Capture the cell that displays the provided text and extract its (x, y) central coordinate. 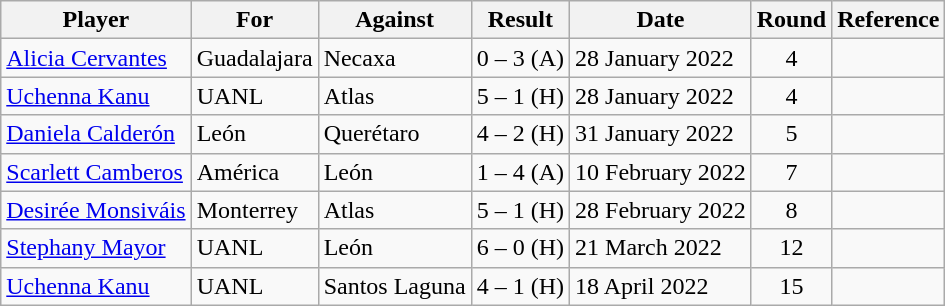
Scarlett Camberos (96, 172)
15 (791, 286)
Daniela Calderón (96, 134)
Player (96, 20)
Against (394, 20)
Monterrey (254, 210)
12 (791, 248)
Round (791, 20)
5 (791, 134)
Result (520, 20)
Stephany Mayor (96, 248)
7 (791, 172)
21 March 2022 (661, 248)
18 April 2022 (661, 286)
Necaxa (394, 58)
28 February 2022 (661, 210)
8 (791, 210)
Alicia Cervantes (96, 58)
Santos Laguna (394, 286)
Guadalajara (254, 58)
Desirée Monsiváis (96, 210)
1 – 4 (A) (520, 172)
0 – 3 (A) (520, 58)
6 – 0 (H) (520, 248)
Reference (888, 20)
Querétaro (394, 134)
For (254, 20)
Date (661, 20)
31 January 2022 (661, 134)
4 – 1 (H) (520, 286)
América (254, 172)
4 – 2 (H) (520, 134)
10 February 2022 (661, 172)
